Search for the cell housing the specified text and yield its [x, y] center coordinate. 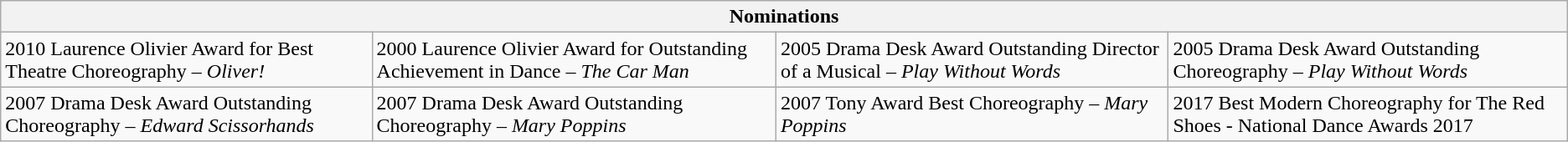
2007 Tony Award Best Choreography – Mary Poppins [972, 114]
2000 Laurence Olivier Award for Outstanding Achievement in Dance – The Car Man [574, 60]
Nominations [784, 17]
2010 Laurence Olivier Award for Best Theatre Choreography – Oliver! [186, 60]
2007 Drama Desk Award Outstanding Choreography – Edward Scissorhands [186, 114]
2007 Drama Desk Award Outstanding Choreography – Mary Poppins [574, 114]
2017 Best Modern Choreography for The Red Shoes - National Dance Awards 2017 [1368, 114]
2005 Drama Desk Award Outstanding Choreography – Play Without Words [1368, 60]
2005 Drama Desk Award Outstanding Director of a Musical – Play Without Words [972, 60]
